Determine the (X, Y) coordinate at the center of the cell enclosing the given text.  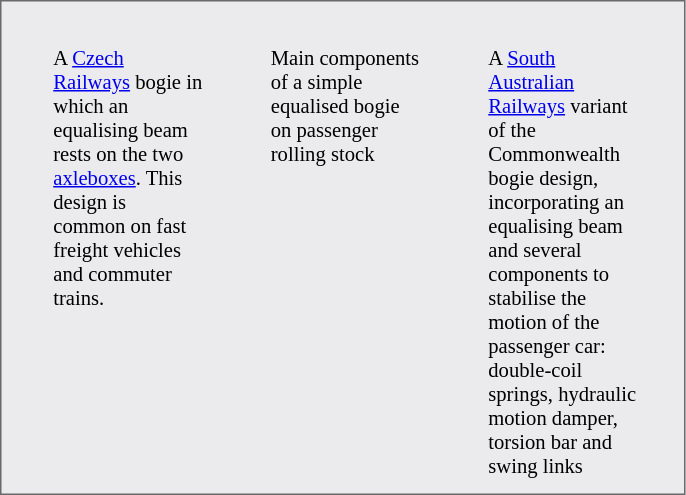
Main components of a simple equalised bogie on passenger rolling stock (346, 263)
A Czech Railways bogie in which an equalising beam rests on the two axleboxes. This design is common on fast freight vehicles and commuter trains. (128, 263)
